Identify which cell holds the provided text, then report its (X, Y) central coordinate. 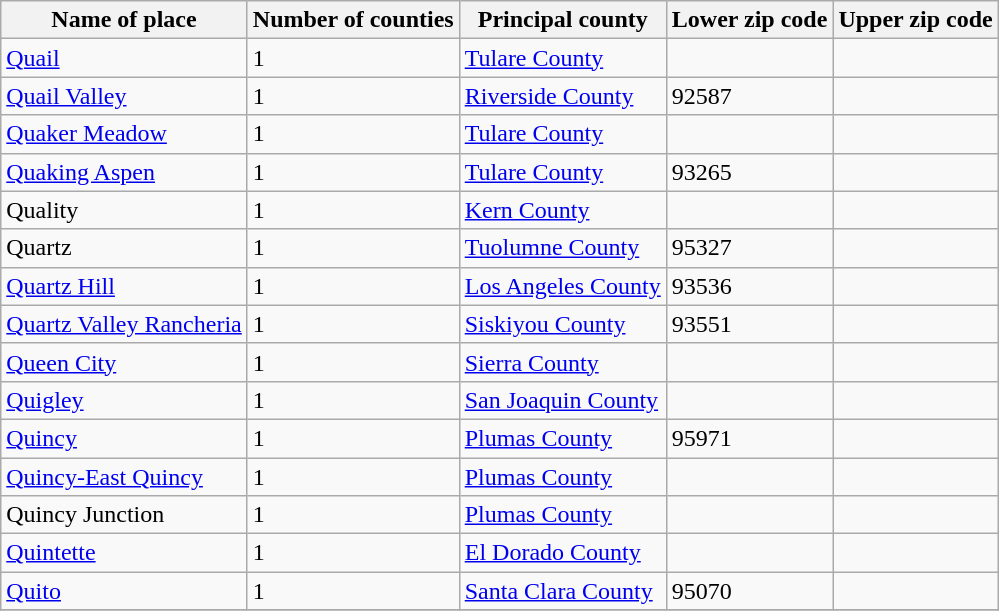
Quaking Aspen (124, 172)
Quincy-East Quincy (124, 477)
Riverside County (562, 96)
Quito (124, 591)
El Dorado County (562, 553)
Quincy Junction (124, 515)
Quincy (124, 438)
Quail Valley (124, 96)
Quaker Meadow (124, 134)
92587 (750, 96)
Tuolumne County (562, 248)
Name of place (124, 20)
Sierra County (562, 362)
Quail (124, 58)
Lower zip code (750, 20)
93551 (750, 324)
93265 (750, 172)
93536 (750, 286)
Quality (124, 210)
95070 (750, 591)
Siskiyou County (562, 324)
Quigley (124, 400)
Los Angeles County (562, 286)
95971 (750, 438)
Quartz Valley Rancheria (124, 324)
San Joaquin County (562, 400)
Queen City (124, 362)
95327 (750, 248)
Santa Clara County (562, 591)
Quintette (124, 553)
Kern County (562, 210)
Quartz Hill (124, 286)
Principal county (562, 20)
Quartz (124, 248)
Upper zip code (916, 20)
Number of counties (353, 20)
